Extract the (x, y) coordinate from the center of the cell holding the provided text.  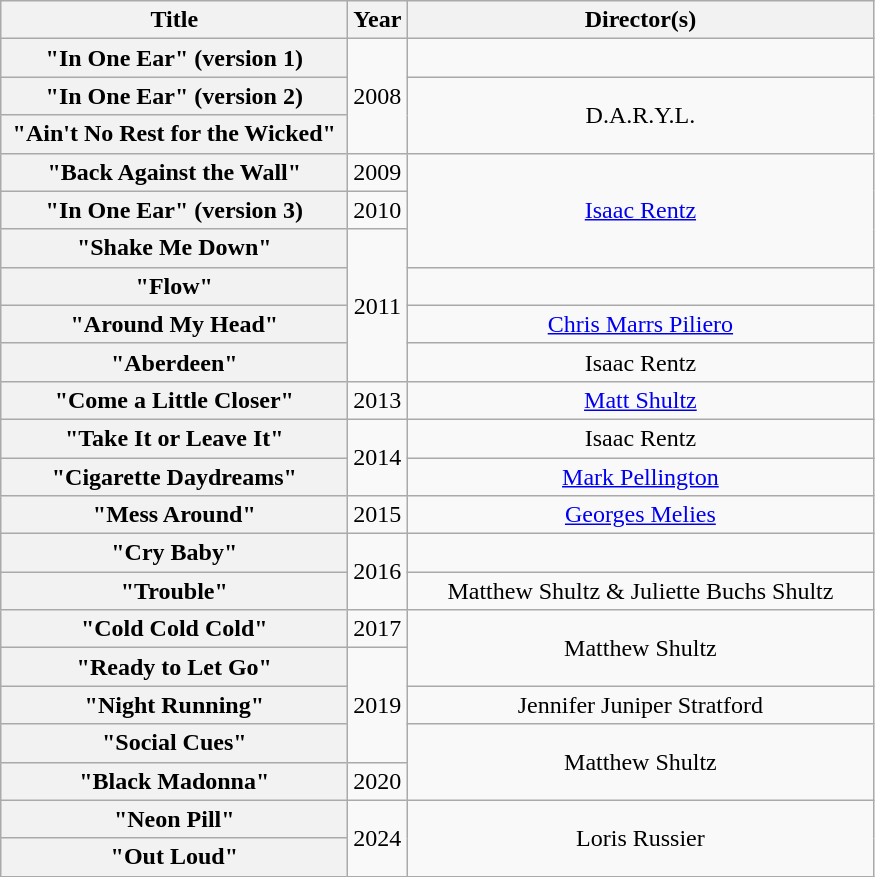
"Ain't No Rest for the Wicked" (174, 134)
2016 (378, 572)
D.A.R.Y.L. (640, 115)
Title (174, 20)
Matthew Shultz & Juliette Buchs Shultz (640, 591)
2017 (378, 629)
Georges Melies (640, 515)
2024 (378, 838)
"In One Ear" (version 2) (174, 96)
"Take It or Leave It" (174, 438)
"Around My Head" (174, 324)
"Shake Me Down" (174, 248)
2020 (378, 781)
"Flow" (174, 286)
Jennifer Juniper Stratford (640, 705)
"In One Ear" (version 3) (174, 210)
Matt Shultz (640, 400)
"Trouble" (174, 591)
"Black Madonna" (174, 781)
Loris Russier (640, 838)
Mark Pellington (640, 477)
"Mess Around" (174, 515)
"In One Ear" (version 1) (174, 58)
2011 (378, 305)
2014 (378, 457)
"Neon Pill" (174, 819)
2008 (378, 96)
Chris Marrs Piliero (640, 324)
"Cigarette Daydreams" (174, 477)
"Back Against the Wall" (174, 172)
Director(s) (640, 20)
"Cold Cold Cold" (174, 629)
2019 (378, 705)
"Out Loud" (174, 857)
"Ready to Let Go" (174, 667)
2010 (378, 210)
"Cry Baby" (174, 553)
2015 (378, 515)
"Aberdeen" (174, 362)
2009 (378, 172)
"Social Cues" (174, 743)
2013 (378, 400)
"Night Running" (174, 705)
"Come a Little Closer" (174, 400)
Year (378, 20)
